Return [x, y] of the center of cell containing provided text 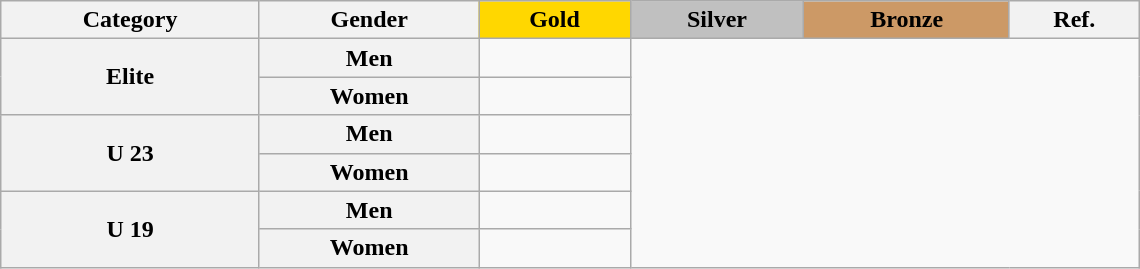
Gender [369, 20]
U 23 [130, 153]
Ref. [1074, 20]
U 19 [130, 229]
Category [130, 20]
Elite [130, 77]
Silver [717, 20]
Gold [554, 20]
Bronze [906, 20]
